Extract the [x, y] coordinate from the center of the cell holding the provided text.  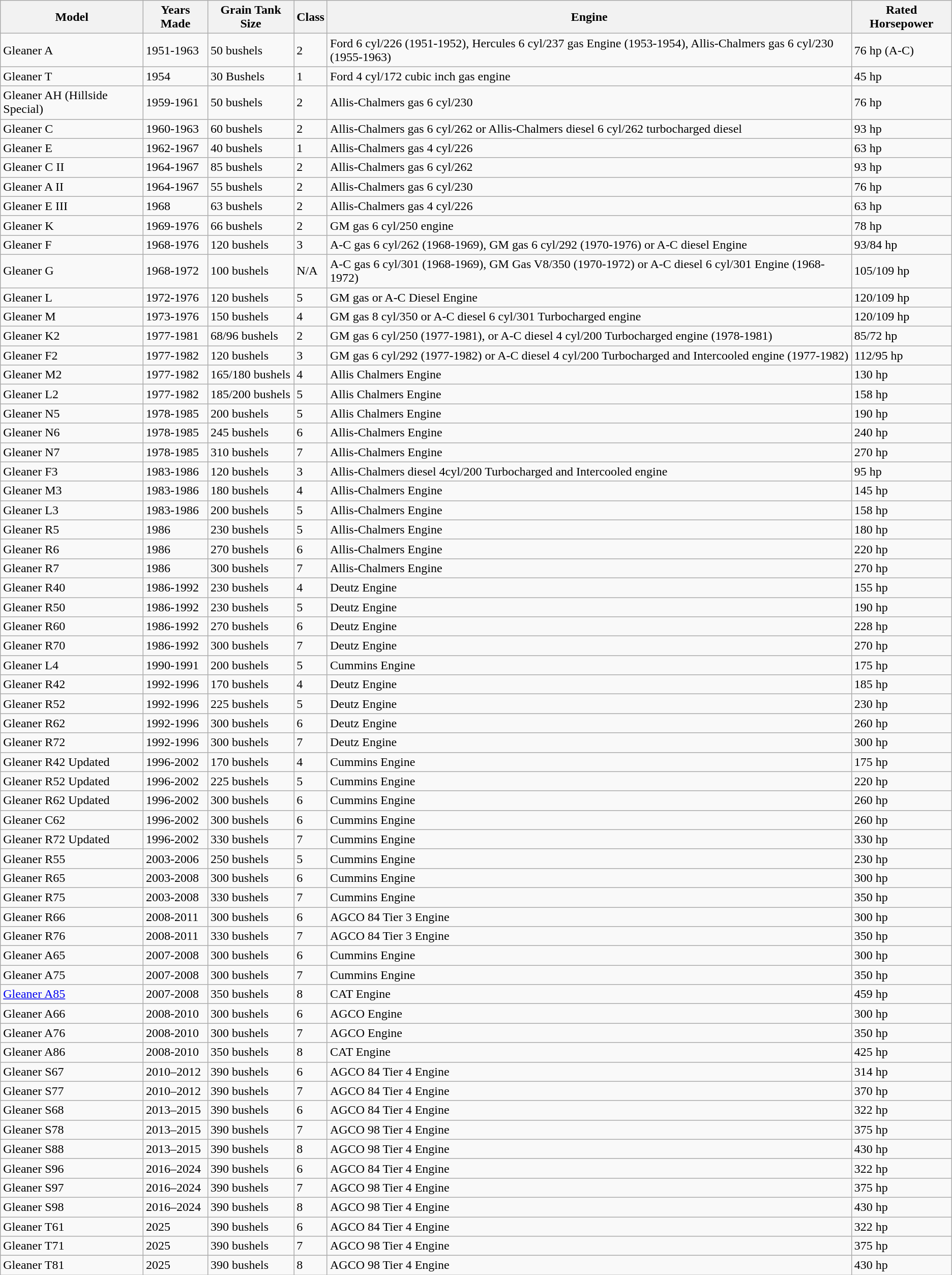
68/96 bushels [251, 336]
310 bushels [251, 452]
150 bushels [251, 317]
1969-1976 [176, 225]
95 hp [901, 471]
Gleaner A76 [72, 1033]
Allis-Chalmers diesel 4cyl/200 Turbocharged and Intercooled engine [589, 471]
Gleaner T81 [72, 1265]
45 hp [901, 76]
1972-1976 [176, 298]
76 hp (A-C) [901, 50]
1954 [176, 76]
Gleaner A75 [72, 975]
Gleaner E III [72, 206]
1973-1976 [176, 317]
Gleaner R62 Updated [72, 800]
Gleaner R6 [72, 549]
Gleaner R75 [72, 897]
Gleaner L2 [72, 394]
Gleaner S96 [72, 1168]
Gleaner F3 [72, 471]
Gleaner S68 [72, 1110]
55 bushels [251, 187]
1968-1972 [176, 271]
Gleaner R5 [72, 529]
1960-1963 [176, 129]
Gleaner A II [72, 187]
2003-2006 [176, 858]
1962-1967 [176, 148]
Gleaner R62 [72, 723]
Gleaner G [72, 271]
Ford 6 cyl/226 (1951-1952), Hercules 6 cyl/237 gas Engine (1953-1954), Allis-Chalmers gas 6 cyl/230 (1955-1963) [589, 50]
Gleaner A66 [72, 1014]
Gleaner A [72, 50]
Gleaner S88 [72, 1149]
93/84 hp [901, 245]
Gleaner M2 [72, 375]
Gleaner L3 [72, 510]
Gleaner R42 [72, 685]
Gleaner R76 [72, 936]
112/95 hp [901, 355]
180 hp [901, 529]
Gleaner R60 [72, 627]
Gleaner A65 [72, 956]
Allis-Chalmers gas 6 cyl/262 or Allis-Chalmers diesel 6 cyl/262 turbocharged diesel [589, 129]
240 hp [901, 433]
Ford 4 cyl/172 cubic inch gas engine [589, 76]
Gleaner R66 [72, 917]
Gleaner R70 [72, 646]
Gleaner AH (Hillside Special) [72, 103]
GM gas 6 cyl/250 engine [589, 225]
Gleaner R72 [72, 743]
Gleaner E [72, 148]
Gleaner R42 Updated [72, 762]
425 hp [901, 1052]
1959-1961 [176, 103]
228 hp [901, 627]
105/109 hp [901, 271]
30 Bushels [251, 76]
314 hp [901, 1072]
Gleaner A86 [72, 1052]
1968 [176, 206]
Gleaner T61 [72, 1226]
185 hp [901, 685]
Gleaner L [72, 298]
Gleaner R52 Updated [72, 781]
Gleaner T71 [72, 1246]
Gleaner R65 [72, 878]
GM gas 6 cyl/250 (1977-1981), or A-C diesel 4 cyl/200 Turbocharged engine (1978-1981) [589, 336]
245 bushels [251, 433]
Gleaner S77 [72, 1091]
180 bushels [251, 491]
Grain Tank Size [251, 17]
GM gas 6 cyl/292 (1977-1982) or A-C diesel 4 cyl/200 Turbocharged and Intercooled engine (1977-1982) [589, 355]
1968-1976 [176, 245]
78 hp [901, 225]
A-C gas 6 cyl/262 (1968-1969), GM gas 6 cyl/292 (1970-1976) or A-C diesel Engine [589, 245]
Gleaner R40 [72, 587]
Gleaner R7 [72, 568]
Gleaner F [72, 245]
Gleaner N6 [72, 433]
Gleaner S67 [72, 1072]
Gleaner R50 [72, 607]
GM gas 8 cyl/350 or A-C diesel 6 cyl/301 Turbocharged engine [589, 317]
85/72 hp [901, 336]
155 hp [901, 587]
Gleaner S97 [72, 1188]
63 bushels [251, 206]
Gleaner C62 [72, 820]
459 hp [901, 994]
Model [72, 17]
145 hp [901, 491]
Gleaner N5 [72, 413]
330 hp [901, 839]
Gleaner M3 [72, 491]
Gleaner K2 [72, 336]
165/180 bushels [251, 375]
85 bushels [251, 167]
Class [311, 17]
Gleaner C [72, 129]
Gleaner T [72, 76]
Gleaner R52 [72, 704]
250 bushels [251, 858]
Gleaner R72 Updated [72, 839]
Gleaner F2 [72, 355]
1951-1963 [176, 50]
40 bushels [251, 148]
Gleaner M [72, 317]
60 bushels [251, 129]
Allis-Chalmers gas 6 cyl/262 [589, 167]
66 bushels [251, 225]
130 hp [901, 375]
Gleaner S98 [72, 1207]
GM gas or A-C Diesel Engine [589, 298]
Gleaner K [72, 225]
A-C gas 6 cyl/301 (1968-1969), GM Gas V8/350 (1970-1972) or A-C diesel 6 cyl/301 Engine (1968-1972) [589, 271]
Gleaner N7 [72, 452]
Years Made [176, 17]
Gleaner C II [72, 167]
Engine [589, 17]
Gleaner S78 [72, 1130]
370 hp [901, 1091]
N/A [311, 271]
1977-1981 [176, 336]
Gleaner R55 [72, 858]
Gleaner A85 [72, 994]
Gleaner L4 [72, 665]
Rated Horsepower [901, 17]
185/200 bushels [251, 394]
100 bushels [251, 271]
1990-1991 [176, 665]
